Extract the (X, Y) coordinate from the center of the cell holding the provided text.  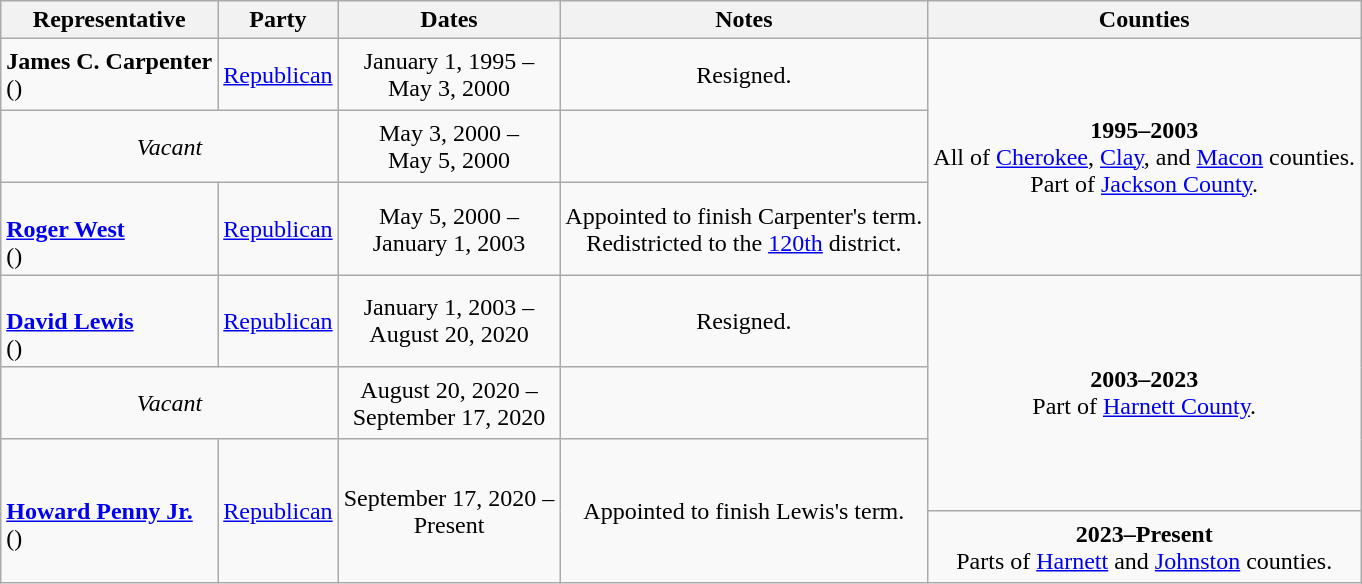
2023–Present Parts of Harnett and Johnston counties. (1144, 547)
January 1, 2003 – August 20, 2020 (449, 321)
Notes (744, 20)
Counties (1144, 20)
Appointed to finish Carpenter's term. Redistricted to the 120th district. (744, 229)
James C. Carpenter() (110, 75)
August 20, 2020 – September 17, 2020 (449, 403)
Howard Penny Jr.() (110, 511)
Appointed to finish Lewis's term. (744, 511)
Roger West() (110, 229)
Representative (110, 20)
September 17, 2020 – Present (449, 511)
Dates (449, 20)
January 1, 1995 – May 3, 2000 (449, 75)
May 3, 2000 – May 5, 2000 (449, 147)
1995–2003 All of Cherokee, Clay, and Macon counties. Part of Jackson County. (1144, 157)
2003–2023 Part of Harnett County. (1144, 393)
Party (278, 20)
David Lewis() (110, 321)
May 5, 2000 – January 1, 2003 (449, 229)
